Return [x, y] of the center of cell containing provided text 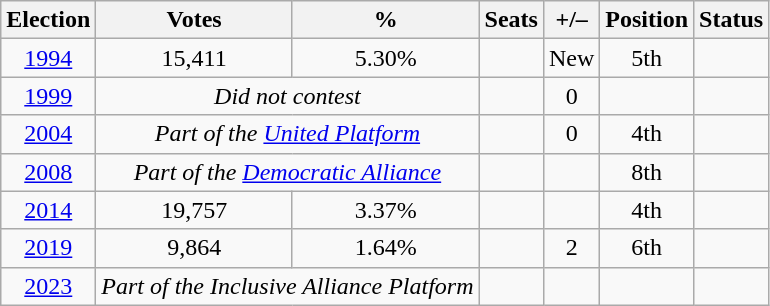
+/– [571, 20]
5.30% [386, 58]
Election [48, 20]
2014 [48, 210]
2023 [48, 286]
New [571, 58]
% [386, 20]
15,411 [194, 58]
Part of the Inclusive Alliance Platform [288, 286]
Position [647, 20]
Part of the Democratic Alliance [288, 172]
Seats [511, 20]
6th [647, 248]
1.64% [386, 248]
2004 [48, 134]
Votes [194, 20]
3.37% [386, 210]
8th [647, 172]
Status [732, 20]
2019 [48, 248]
Part of the United Platform [288, 134]
9,864 [194, 248]
1999 [48, 96]
19,757 [194, 210]
Did not contest [288, 96]
5th [647, 58]
2008 [48, 172]
2 [571, 248]
1994 [48, 58]
